Determine the [x, y] coordinate at the center of the cell enclosing the given text.  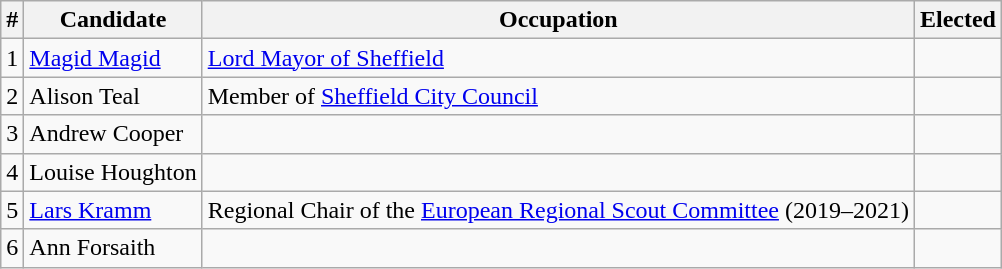
Louise Houghton [113, 172]
Lars Kramm [113, 210]
Elected [958, 20]
2 [12, 96]
Ann Forsaith [113, 248]
4 [12, 172]
Lord Mayor of Sheffield [558, 58]
Regional Chair of the European Regional Scout Committee (2019–2021) [558, 210]
1 [12, 58]
Alison Teal [113, 96]
Andrew Cooper [113, 134]
Member of Sheffield City Council [558, 96]
6 [12, 248]
Magid Magid [113, 58]
# [12, 20]
Occupation [558, 20]
Candidate [113, 20]
3 [12, 134]
5 [12, 210]
